From the cell containing the given text, extract its center point as (x, y) coordinate. 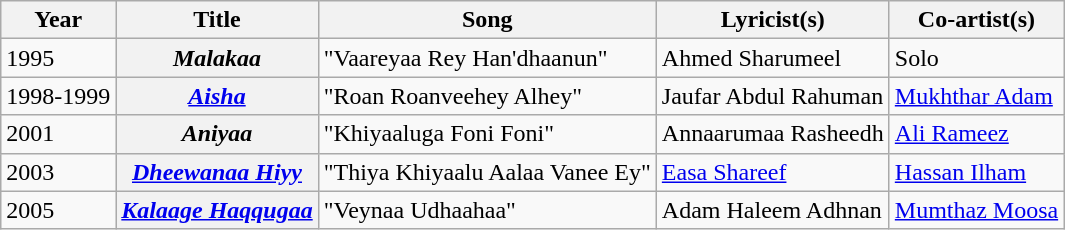
"Thiya Khiyaalu Aalaa Vanee Ey" (487, 172)
Year (58, 20)
Dheewanaa Hiyy (217, 172)
2003 (58, 172)
Annaarumaa Rasheedh (772, 134)
1995 (58, 58)
1998-1999 (58, 96)
2001 (58, 134)
Mukhthar Adam (976, 96)
Ali Rameez (976, 134)
Mumthaz Moosa (976, 210)
Co-artist(s) (976, 20)
Ahmed Sharumeel (772, 58)
Kalaage Haqqugaa (217, 210)
Malakaa (217, 58)
"Vaareyaa Rey Han'dhaanun" (487, 58)
Title (217, 20)
Easa Shareef (772, 172)
Aisha (217, 96)
Jaufar Abdul Rahuman (772, 96)
"Roan Roanveehey Alhey" (487, 96)
"Khiyaaluga Foni Foni" (487, 134)
"Veynaa Udhaahaa" (487, 210)
Hassan Ilham (976, 172)
Aniyaa (217, 134)
2005 (58, 210)
Song (487, 20)
Lyricist(s) (772, 20)
Adam Haleem Adhnan (772, 210)
Solo (976, 58)
